Return [x, y] of the center of cell containing provided text 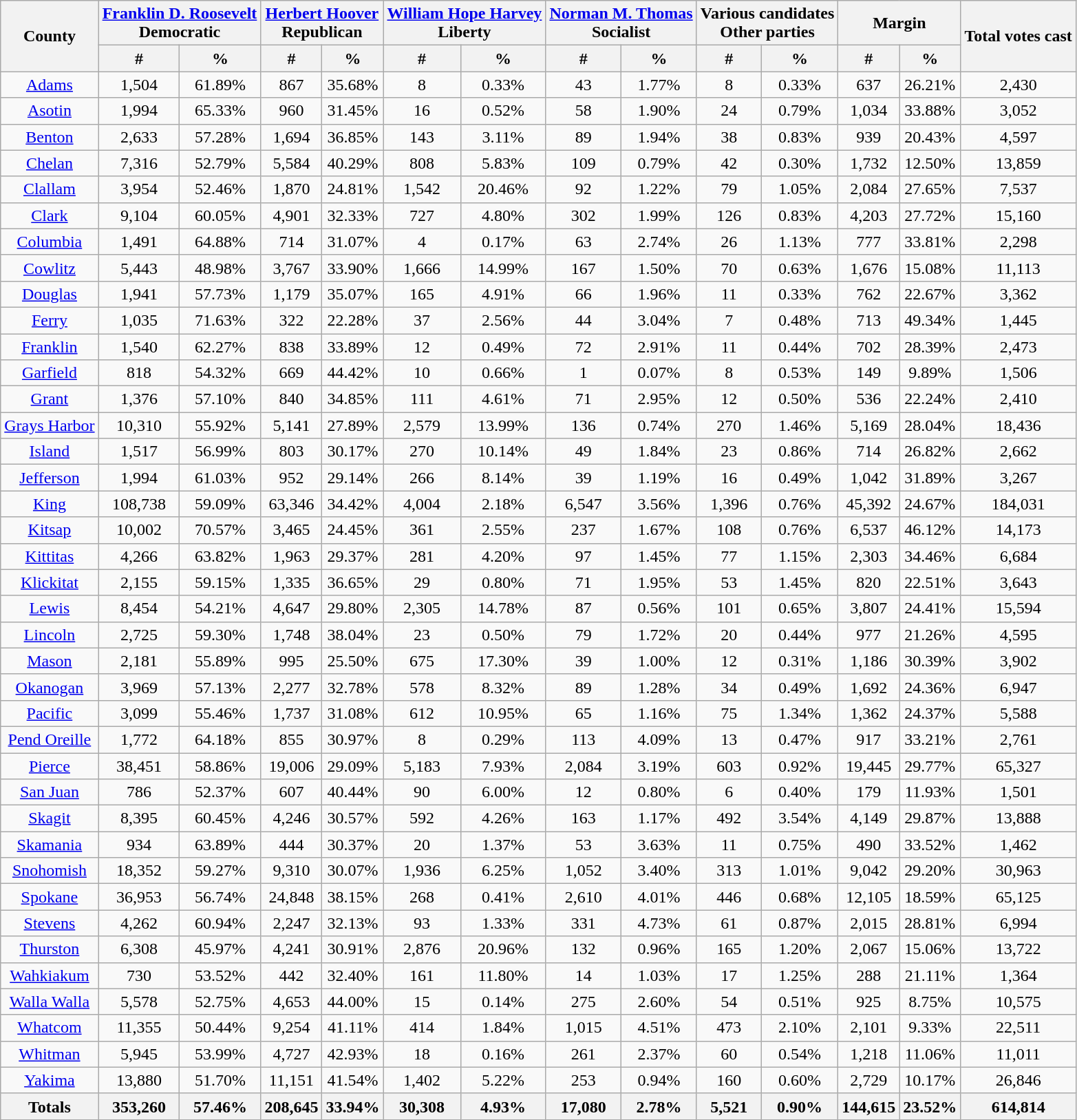
0.16% [503, 1054]
11,151 [292, 1080]
Adams [50, 85]
12.50% [930, 163]
2,729 [868, 1080]
6,537 [868, 530]
5,141 [292, 425]
1,963 [292, 556]
4.26% [503, 818]
13.99% [503, 425]
17 [729, 975]
Herbert HooverRepublican [322, 23]
64.88% [220, 242]
57.10% [220, 399]
1,506 [1019, 373]
3,767 [292, 268]
43 [584, 85]
65,125 [1019, 897]
143 [422, 137]
0.75% [800, 845]
1,335 [292, 582]
1.00% [659, 661]
30.39% [930, 661]
18 [422, 1054]
41.11% [352, 1028]
Pacific [50, 713]
4.93% [503, 1106]
Franklin D. RooseveltDemocratic [180, 23]
59.30% [220, 635]
1,445 [1019, 320]
Klickitat [50, 582]
0.63% [800, 268]
20.96% [503, 949]
90 [422, 792]
702 [868, 346]
2,101 [868, 1028]
0.40% [800, 792]
14,173 [1019, 530]
1,491 [139, 242]
2,067 [868, 949]
0.96% [659, 949]
19,006 [292, 766]
1.25% [800, 975]
5.83% [503, 163]
56.99% [220, 452]
29.87% [930, 818]
713 [868, 320]
29.77% [930, 766]
3.11% [503, 137]
939 [868, 137]
925 [868, 1002]
208,645 [292, 1106]
26.82% [930, 452]
97 [584, 556]
8,454 [139, 609]
136 [584, 425]
7,537 [1019, 189]
1,692 [868, 687]
2,610 [584, 897]
15.06% [930, 949]
0.68% [800, 897]
1,402 [422, 1080]
2,579 [422, 425]
1,052 [584, 871]
8.75% [930, 1002]
1,364 [1019, 975]
93 [422, 923]
322 [292, 320]
2,633 [139, 137]
4,597 [1019, 137]
1.28% [659, 687]
63 [584, 242]
15.08% [930, 268]
2.56% [503, 320]
Pierce [50, 766]
1,504 [139, 85]
934 [139, 845]
3.04% [659, 320]
1,936 [422, 871]
1,462 [1019, 845]
0.60% [800, 1080]
1,517 [139, 452]
3,969 [139, 687]
492 [729, 818]
1,186 [868, 661]
46.12% [930, 530]
3.19% [659, 766]
184,031 [1019, 504]
2,430 [1019, 85]
44.00% [352, 1002]
10 [422, 373]
253 [584, 1080]
11,011 [1019, 1054]
803 [292, 452]
1,694 [292, 137]
18,436 [1019, 425]
52.79% [220, 163]
9,104 [139, 215]
38,451 [139, 766]
2,725 [139, 635]
30.07% [352, 871]
San Juan [50, 792]
960 [292, 111]
0.29% [503, 739]
30.57% [352, 818]
4.20% [503, 556]
730 [139, 975]
261 [584, 1054]
4,149 [868, 818]
268 [422, 897]
4.91% [503, 294]
30,308 [422, 1106]
9.33% [930, 1028]
1.67% [659, 530]
1.05% [800, 189]
3.63% [659, 845]
18,352 [139, 871]
442 [292, 975]
637 [868, 85]
446 [729, 897]
266 [422, 478]
10,575 [1019, 1002]
2,761 [1019, 739]
0.07% [659, 373]
48.98% [220, 268]
4,241 [292, 949]
92 [584, 189]
24.81% [352, 189]
144,615 [868, 1106]
167 [584, 268]
361 [422, 530]
808 [422, 163]
2,015 [868, 923]
5,584 [292, 163]
24,848 [292, 897]
Various candidatesOther parties [767, 23]
1,737 [292, 713]
2,662 [1019, 452]
65,327 [1019, 766]
36.85% [352, 137]
1,034 [868, 111]
11.06% [930, 1054]
57.73% [220, 294]
1,376 [139, 399]
4,203 [868, 215]
1,179 [292, 294]
23.52% [930, 1106]
1,015 [584, 1028]
1.95% [659, 582]
1.15% [800, 556]
5.22% [503, 1080]
59.27% [220, 871]
6,947 [1019, 687]
Benton [50, 137]
0.51% [800, 1002]
5,578 [139, 1002]
50.44% [220, 1028]
29 [422, 582]
281 [422, 556]
45.97% [220, 949]
2.18% [503, 504]
2.95% [659, 399]
0.31% [800, 661]
353,260 [139, 1106]
3,954 [139, 189]
3,362 [1019, 294]
179 [868, 792]
24.67% [930, 504]
2,410 [1019, 399]
31.07% [352, 242]
0.92% [800, 766]
77 [729, 556]
313 [729, 871]
5,521 [729, 1106]
6.25% [503, 871]
Pend Oreille [50, 739]
149 [868, 373]
0.41% [503, 897]
10.14% [503, 452]
61.89% [220, 85]
Yakima [50, 1080]
163 [584, 818]
6,994 [1019, 923]
1.03% [659, 975]
22.67% [930, 294]
Franklin [50, 346]
0.86% [800, 452]
65.33% [220, 111]
4,901 [292, 215]
55.92% [220, 425]
8,395 [139, 818]
603 [729, 766]
Total votes cast [1019, 36]
14 [584, 975]
607 [292, 792]
28.04% [930, 425]
57.28% [220, 137]
13,859 [1019, 163]
1.17% [659, 818]
1,035 [139, 320]
40.44% [352, 792]
71.63% [220, 320]
160 [729, 1080]
15,160 [1019, 215]
63.82% [220, 556]
31.45% [352, 111]
977 [868, 635]
33.52% [930, 845]
44.42% [352, 373]
Grays Harbor [50, 425]
9,042 [868, 871]
60.05% [220, 215]
1.01% [800, 871]
786 [139, 792]
1.96% [659, 294]
777 [868, 242]
Cowlitz [50, 268]
75 [729, 713]
27.65% [930, 189]
2.78% [659, 1106]
952 [292, 478]
4.09% [659, 739]
7,316 [139, 163]
0.66% [503, 373]
1,941 [139, 294]
County [50, 36]
1,772 [139, 739]
33.88% [930, 111]
28.81% [930, 923]
4.01% [659, 897]
59.09% [220, 504]
34.46% [930, 556]
17,080 [584, 1106]
Walla Walla [50, 1002]
1.19% [659, 478]
101 [729, 609]
0.14% [503, 1002]
727 [422, 215]
55.89% [220, 661]
Asotin [50, 111]
331 [584, 923]
288 [868, 975]
Whitman [50, 1054]
Grant [50, 399]
41.54% [352, 1080]
62.27% [220, 346]
108 [729, 530]
40.29% [352, 163]
30.37% [352, 845]
5,169 [868, 425]
0.47% [800, 739]
55.46% [220, 713]
30.91% [352, 949]
13,880 [139, 1080]
64.18% [220, 739]
1,542 [422, 189]
13,722 [1019, 949]
867 [292, 85]
15 [422, 1002]
22.24% [930, 399]
2.60% [659, 1002]
27.89% [352, 425]
Lewis [50, 609]
52.46% [220, 189]
4,727 [292, 1054]
675 [422, 661]
Spokane [50, 897]
1,396 [729, 504]
Clark [50, 215]
42.93% [352, 1054]
32.40% [352, 975]
1,870 [292, 189]
24.36% [930, 687]
29.80% [352, 609]
1,042 [868, 478]
65 [584, 713]
4,266 [139, 556]
51.70% [220, 1080]
38 [729, 137]
Douglas [50, 294]
53.52% [220, 975]
1.33% [503, 923]
7.93% [503, 766]
3,267 [1019, 478]
35.68% [352, 85]
70 [729, 268]
4.80% [503, 215]
24 [729, 111]
King [50, 504]
30,963 [1019, 871]
0.53% [800, 373]
72 [584, 346]
24.45% [352, 530]
1 [584, 373]
32.13% [352, 923]
5,443 [139, 268]
4,595 [1019, 635]
14.99% [503, 268]
669 [292, 373]
17.30% [503, 661]
20.43% [930, 137]
302 [584, 215]
10.17% [930, 1080]
21.26% [930, 635]
33.81% [930, 242]
1.37% [503, 845]
840 [292, 399]
63,346 [292, 504]
4,647 [292, 609]
33.90% [352, 268]
22,511 [1019, 1028]
1.13% [800, 242]
Garfield [50, 373]
30.97% [352, 739]
29.14% [352, 478]
22.28% [352, 320]
11.93% [930, 792]
38.15% [352, 897]
26,846 [1019, 1080]
9,254 [292, 1028]
0.48% [800, 320]
Margin [899, 23]
0.74% [659, 425]
1,501 [1019, 792]
592 [422, 818]
21.11% [930, 975]
444 [292, 845]
111 [422, 399]
113 [584, 739]
Lincoln [50, 635]
33.21% [930, 739]
Kitsap [50, 530]
1.94% [659, 137]
7 [729, 320]
49.34% [930, 320]
1.20% [800, 949]
0.90% [800, 1106]
1,218 [868, 1054]
2,298 [1019, 242]
Totals [50, 1106]
45,392 [868, 504]
2.74% [659, 242]
34.85% [352, 399]
126 [729, 215]
2,305 [422, 609]
0.94% [659, 1080]
58.86% [220, 766]
29.20% [930, 871]
Skamania [50, 845]
Columbia [50, 242]
614,814 [1019, 1106]
13,888 [1019, 818]
Wahkiakum [50, 975]
762 [868, 294]
2.91% [659, 346]
54.21% [220, 609]
855 [292, 739]
0.52% [503, 111]
0.17% [503, 242]
2,181 [139, 661]
29.37% [352, 556]
1,732 [868, 163]
536 [868, 399]
33.89% [352, 346]
31.89% [930, 478]
820 [868, 582]
2.10% [800, 1028]
995 [292, 661]
Whatcom [50, 1028]
11,355 [139, 1028]
4.61% [503, 399]
42 [729, 163]
490 [868, 845]
5,588 [1019, 713]
3,902 [1019, 661]
2,155 [139, 582]
33.94% [352, 1106]
1,666 [422, 268]
237 [584, 530]
53.99% [220, 1054]
56.74% [220, 897]
838 [292, 346]
Chelan [50, 163]
26 [729, 242]
1.34% [800, 713]
0.87% [800, 923]
44 [584, 320]
61 [729, 923]
34 [729, 687]
3,052 [1019, 111]
34.42% [352, 504]
27.72% [930, 215]
1,748 [292, 635]
1,676 [868, 268]
31.08% [352, 713]
Kittitas [50, 556]
60 [729, 1054]
10,310 [139, 425]
2,303 [868, 556]
414 [422, 1028]
87 [584, 609]
19,445 [868, 766]
2.55% [503, 530]
58 [584, 111]
13 [729, 739]
1.77% [659, 85]
818 [139, 373]
William Hope HarveyLiberty [465, 23]
59.15% [220, 582]
11,113 [1019, 268]
32.78% [352, 687]
473 [729, 1028]
Island [50, 452]
35.07% [352, 294]
Mason [50, 661]
49 [584, 452]
5,945 [139, 1054]
60.45% [220, 818]
11.80% [503, 975]
Jefferson [50, 478]
29.09% [352, 766]
161 [422, 975]
4,004 [422, 504]
2,277 [292, 687]
32.33% [352, 215]
24.41% [930, 609]
4.51% [659, 1028]
57.46% [220, 1106]
Ferry [50, 320]
60.94% [220, 923]
3,643 [1019, 582]
3.40% [659, 871]
4,262 [139, 923]
20.46% [503, 189]
3.54% [800, 818]
132 [584, 949]
Okanogan [50, 687]
25.50% [352, 661]
1,362 [868, 713]
275 [584, 1002]
30.17% [352, 452]
1.16% [659, 713]
4.73% [659, 923]
38.04% [352, 635]
2,876 [422, 949]
6,684 [1019, 556]
9.89% [930, 373]
52.75% [220, 1002]
28.39% [930, 346]
612 [422, 713]
36,953 [139, 897]
1.90% [659, 111]
0.30% [800, 163]
6,308 [139, 949]
63.89% [220, 845]
Clallam [50, 189]
57.13% [220, 687]
4,246 [292, 818]
8.32% [503, 687]
22.51% [930, 582]
10.95% [503, 713]
6.00% [503, 792]
3,099 [139, 713]
5,183 [422, 766]
1,540 [139, 346]
9,310 [292, 871]
Skagit [50, 818]
578 [422, 687]
0.65% [800, 609]
2,247 [292, 923]
3,465 [292, 530]
Snohomish [50, 871]
61.03% [220, 478]
8.14% [503, 478]
54 [729, 1002]
3.56% [659, 504]
108,738 [139, 504]
3,807 [868, 609]
Thurston [50, 949]
70.57% [220, 530]
1.72% [659, 635]
1.46% [800, 425]
6 [729, 792]
2,473 [1019, 346]
Stevens [50, 923]
109 [584, 163]
66 [584, 294]
26.21% [930, 85]
37 [422, 320]
4 [422, 242]
Norman M. ThomasSocialist [621, 23]
24.37% [930, 713]
1.22% [659, 189]
4,653 [292, 1002]
0.54% [800, 1054]
54.32% [220, 373]
14.78% [503, 609]
12,105 [868, 897]
15,594 [1019, 609]
0.56% [659, 609]
2.37% [659, 1054]
36.65% [352, 582]
6,547 [584, 504]
18.59% [930, 897]
52.37% [220, 792]
10,002 [139, 530]
1.99% [659, 215]
1.50% [659, 268]
917 [868, 739]
